From the cell containing the given text, extract its center point as [x, y] coordinate. 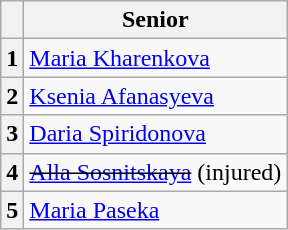
1 [12, 58]
4 [12, 172]
5 [12, 210]
Daria Spiridonova [156, 134]
Maria Paseka [156, 210]
2 [12, 96]
Senior [156, 20]
Ksenia Afanasyeva [156, 96]
3 [12, 134]
Alla Sosnitskaya (injured) [156, 172]
Maria Kharenkova [156, 58]
